Find where the given text appears and provide that cell's center as [x, y] coordinate. 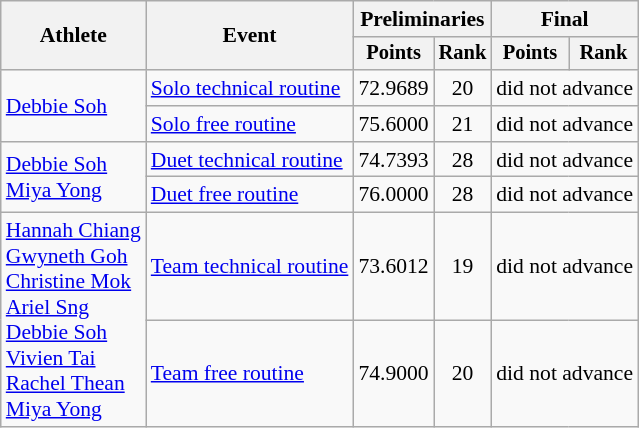
75.6000 [393, 124]
Solo free routine [250, 124]
76.0000 [393, 195]
Team free routine [250, 374]
Hannah ChiangGwyneth GohChristine MokAriel SngDebbie SohVivien TaiRachel TheanMiya Yong [74, 320]
73.6012 [393, 266]
Team technical routine [250, 266]
Event [250, 36]
Debbie SohMiya Yong [74, 178]
Preliminaries [422, 19]
21 [463, 124]
19 [463, 266]
Duet free routine [250, 195]
74.9000 [393, 374]
72.9689 [393, 88]
Final [564, 19]
Solo technical routine [250, 88]
74.7393 [393, 160]
Debbie Soh [74, 106]
Athlete [74, 36]
Duet technical routine [250, 160]
